Search for the cell housing the specified text and yield its [X, Y] center coordinate. 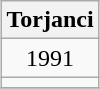
Torjanci [50, 20]
1991 [50, 58]
